For the text-containing cell, return its midpoint in [x, y] coordinate format. 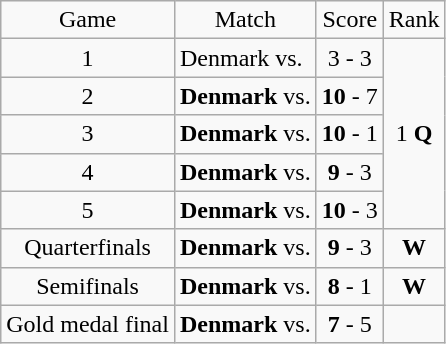
4 [88, 172]
8 - 1 [350, 286]
Score [350, 20]
10 - 3 [350, 210]
1 Q [414, 134]
3 - 3 [350, 58]
Gold medal final [88, 324]
10 - 1 [350, 134]
3 [88, 134]
10 - 7 [350, 96]
5 [88, 210]
Quarterfinals [88, 248]
Semifinals [88, 286]
2 [88, 96]
Rank [414, 20]
1 [88, 58]
Game [88, 20]
Match [245, 20]
7 - 5 [350, 324]
